Locate the cell with the specified text and output its (x, y) center coordinate. 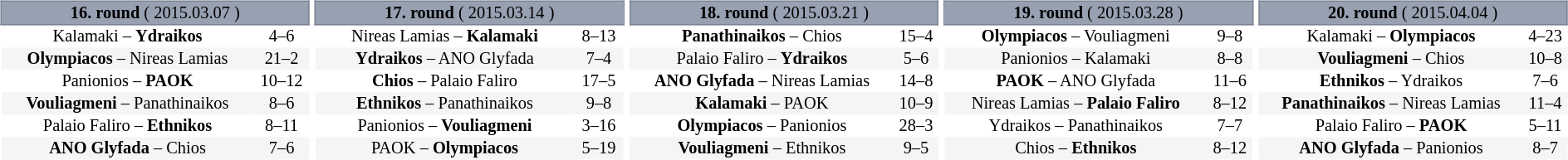
10–12 (282, 81)
ANO Glyfada – Chios (128, 149)
Ethnikos – Panathinaikos (445, 104)
9–5 (915, 149)
Vouliagmeni – Ethnikos (762, 149)
5–11 (1545, 126)
5–19 (599, 149)
Palaio Faliro – Ethnikos (128, 126)
Panathinaikos – Chios (762, 36)
Panionios – Kalamaki (1076, 60)
8–13 (599, 36)
7–4 (599, 60)
Ethnikos – Ydraikos (1392, 81)
Kalamaki – Olympiacos (1392, 36)
8–8 (1231, 60)
PAOK – ANO Glyfada (1076, 81)
4–23 (1545, 36)
10–8 (1545, 60)
Olympiacos – Vouliagmeni (1076, 36)
Panionios – Vouliagmeni (445, 126)
Kalamaki – PAOK (762, 104)
Vouliagmeni – Panathinaikos (128, 104)
Kalamaki – Ydraikos (128, 36)
7–7 (1231, 126)
Chios – Ethnikos (1076, 149)
17. round ( 2015.03.14 ) (470, 12)
Nireas Lamias – Kalamaki (445, 36)
3–16 (599, 126)
11–4 (1545, 104)
Ydraikos – Panathinaikos (1076, 126)
Vouliagmeni – Chios (1392, 60)
18. round ( 2015.03.21 ) (784, 12)
Panionios – PAOK (128, 81)
15–4 (915, 36)
19. round ( 2015.03.28 ) (1098, 12)
20. round ( 2015.04.04 ) (1414, 12)
Palaio Faliro – Ydraikos (762, 60)
ANO Glyfada – Panionios (1392, 149)
Nireas Lamias – Palaio Faliro (1076, 104)
ANO Glyfada – Nireas Lamias (762, 81)
PAOK – Olympiacos (445, 149)
11–6 (1231, 81)
8–7 (1545, 149)
10–9 (915, 104)
Ydraikos – ANO Glyfada (445, 60)
16. round ( 2015.03.07 ) (154, 12)
Palaio Faliro – PAOK (1392, 126)
14–8 (915, 81)
17–5 (599, 81)
21–2 (282, 60)
8–11 (282, 126)
Panathinaikos – Nireas Lamias (1392, 104)
4–6 (282, 36)
28–3 (915, 126)
5–6 (915, 60)
Olympiacos – Panionios (762, 126)
8–6 (282, 104)
Chios – Palaio Faliro (445, 81)
Olympiacos – Nireas Lamias (128, 60)
